Provide the [x, y] coordinate of the cell's center where the given text is located.  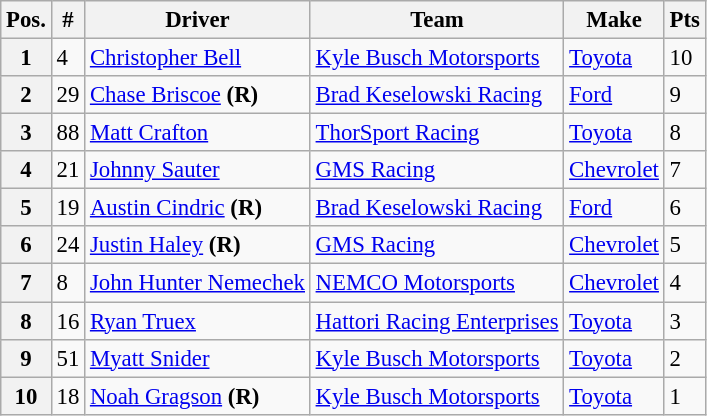
51 [68, 358]
16 [68, 321]
Austin Cindric (R) [198, 208]
ThorSport Racing [437, 133]
Team [437, 20]
Pos. [26, 20]
Pts [684, 20]
Hattori Racing Enterprises [437, 321]
21 [68, 170]
NEMCO Motorsports [437, 283]
Johnny Sauter [198, 170]
88 [68, 133]
Driver [198, 20]
Christopher Bell [198, 58]
Justin Haley (R) [198, 245]
18 [68, 396]
Ryan Truex [198, 321]
Make [614, 20]
19 [68, 208]
John Hunter Nemechek [198, 283]
24 [68, 245]
# [68, 20]
Noah Gragson (R) [198, 396]
Myatt Snider [198, 358]
Chase Briscoe (R) [198, 95]
29 [68, 95]
Matt Crafton [198, 133]
